Search for the cell housing the specified text and yield its [x, y] center coordinate. 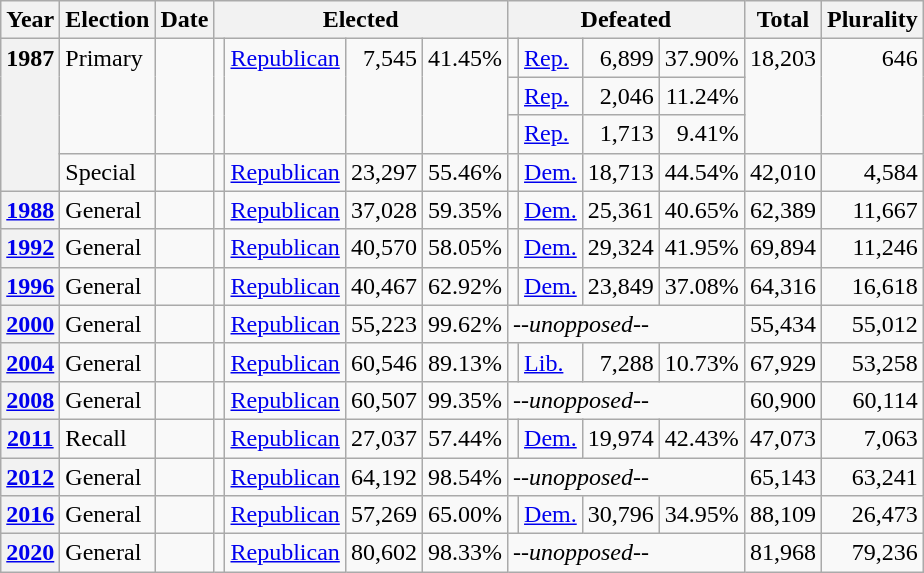
646 [872, 96]
Election [108, 20]
11,667 [872, 210]
Plurality [872, 20]
Date [184, 20]
40,467 [384, 286]
9.41% [702, 134]
40,570 [384, 248]
10.73% [702, 362]
2000 [30, 324]
2016 [30, 515]
98.54% [464, 477]
Recall [108, 438]
37.08% [702, 286]
2020 [30, 553]
63,241 [872, 477]
Primary [108, 96]
Year [30, 20]
34.95% [702, 515]
2011 [30, 438]
1992 [30, 248]
62.92% [464, 286]
42.43% [702, 438]
81,968 [782, 553]
19,974 [620, 438]
88,109 [782, 515]
7,288 [620, 362]
7,545 [384, 96]
79,236 [872, 553]
55,012 [872, 324]
16,618 [872, 286]
57.44% [464, 438]
7,063 [872, 438]
60,114 [872, 400]
98.33% [464, 553]
11,246 [872, 248]
89.13% [464, 362]
60,507 [384, 400]
Defeated [626, 20]
6,899 [620, 58]
64,192 [384, 477]
59.35% [464, 210]
47,073 [782, 438]
69,894 [782, 248]
37.90% [702, 58]
1996 [30, 286]
2,046 [620, 96]
65.00% [464, 515]
27,037 [384, 438]
80,602 [384, 553]
23,297 [384, 172]
11.24% [702, 96]
60,900 [782, 400]
25,361 [620, 210]
58.05% [464, 248]
40.65% [702, 210]
60,546 [384, 362]
65,143 [782, 477]
2004 [30, 362]
1987 [30, 115]
57,269 [384, 515]
Special [108, 172]
30,796 [620, 515]
62,389 [782, 210]
18,713 [620, 172]
41.45% [464, 96]
99.35% [464, 400]
1988 [30, 210]
Lib. [551, 362]
55.46% [464, 172]
26,473 [872, 515]
2008 [30, 400]
55,223 [384, 324]
2012 [30, 477]
1,713 [620, 134]
23,849 [620, 286]
44.54% [702, 172]
53,258 [872, 362]
64,316 [782, 286]
29,324 [620, 248]
Elected [361, 20]
99.62% [464, 324]
4,584 [872, 172]
55,434 [782, 324]
Total [782, 20]
18,203 [782, 96]
41.95% [702, 248]
42,010 [782, 172]
67,929 [782, 362]
37,028 [384, 210]
